Scan for the cell matching the given text and deliver its (x, y) coordinate at center. 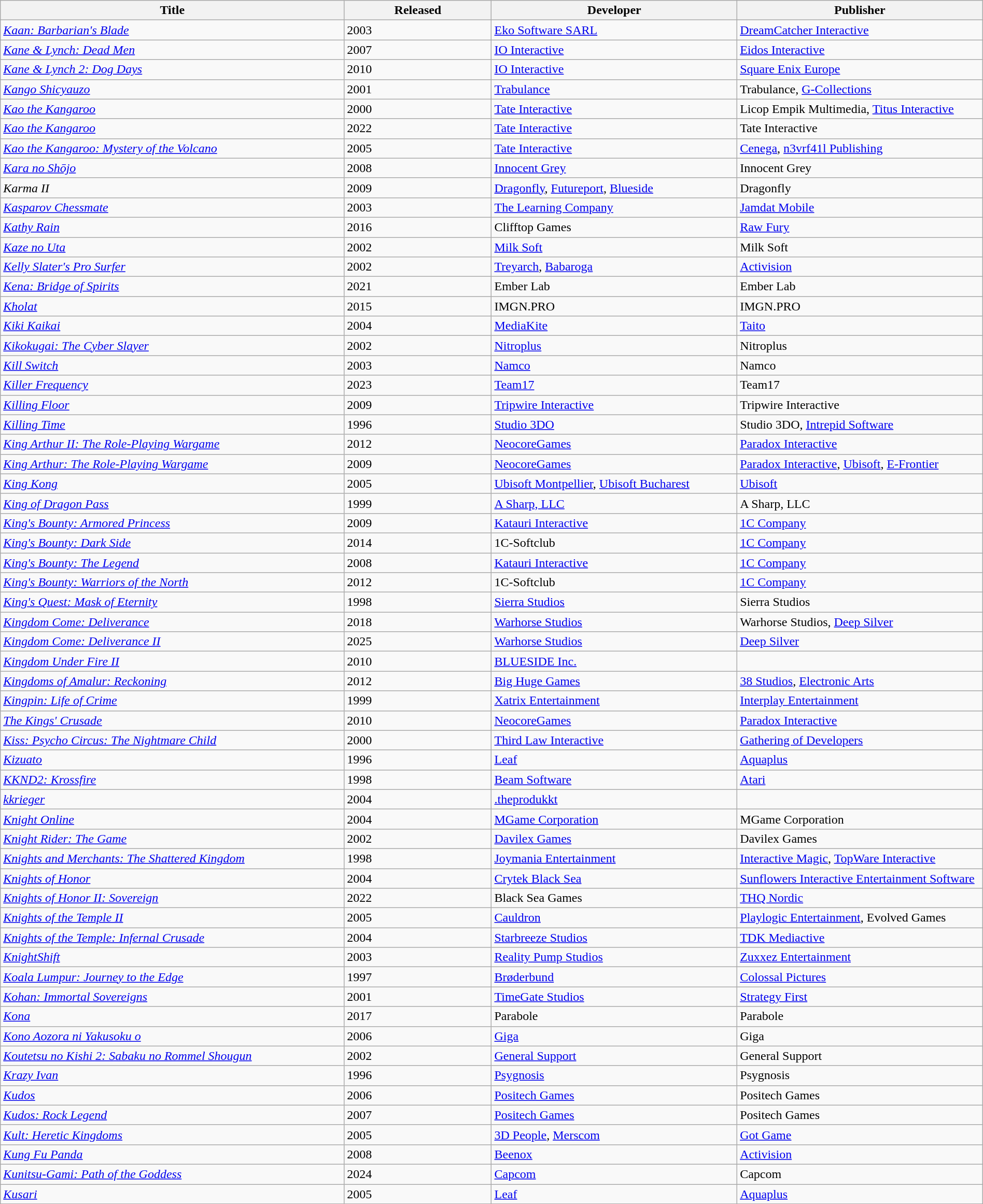
3D People, Merscom (614, 1135)
Kizuato (172, 760)
Kudos (172, 1095)
Kholat (172, 306)
BLUESIDE Inc. (614, 661)
Interplay Entertainment (860, 701)
Trabulance, G-Collections (860, 89)
Licop Empik Multimedia, Titus Interactive (860, 109)
Kango Shicyauzo (172, 89)
Studio 3DO, Intrepid Software (860, 424)
King of Dragon Pass (172, 503)
1997 (418, 977)
King Arthur II: The Role-Playing Wargame (172, 444)
Released (418, 10)
KKND2: Krossfire (172, 780)
Kono Aozora ni Yakusoku o (172, 1036)
Sunflowers Interactive Entertainment Software (860, 879)
2025 (418, 642)
The Kings' Crusade (172, 720)
Cauldron (614, 918)
Playlogic Entertainment, Evolved Games (860, 918)
Kingdom Under Fire II (172, 661)
Kane & Lynch 2: Dog Days (172, 69)
2024 (418, 1174)
Dragonfly, Futureport, Blueside (614, 188)
Eidos Interactive (860, 50)
Black Sea Games (614, 898)
Publisher (860, 10)
Jamdat Mobile (860, 207)
Knights of Honor II: Sovereign (172, 898)
King Kong (172, 484)
Killing Time (172, 424)
Knights of the Temple II (172, 918)
TDK Mediactive (860, 938)
Kathy Rain (172, 227)
King's Bounty: The Legend (172, 562)
2021 (418, 287)
Kiss: Psycho Circus: The Nightmare Child (172, 740)
MediaKite (614, 326)
2018 (418, 622)
Kelly Slater's Pro Surfer (172, 267)
2023 (418, 385)
Crytek Black Sea (614, 879)
Kane & Lynch: Dead Men (172, 50)
King's Quest: Mask of Eternity (172, 602)
Developer (614, 10)
Got Game (860, 1135)
Trabulance (614, 89)
Clifftop Games (614, 227)
Knights of the Temple: Infernal Crusade (172, 938)
Cenega, n3vrf41l Publishing (860, 148)
Kaan: Barbarian's Blade (172, 30)
Atari (860, 780)
Starbreeze Studios (614, 938)
Knight Rider: The Game (172, 839)
Warhorse Studios, Deep Silver (860, 622)
DreamCatcher Interactive (860, 30)
Kara no Shōjo (172, 168)
.theprodukkt (614, 799)
Kill Switch (172, 365)
Killer Frequency (172, 385)
Treyarch, Babaroga (614, 267)
Kunitsu-Gami: Path of the Goddess (172, 1174)
Eko Software SARL (614, 30)
Kikokugai: The Cyber Slayer (172, 346)
Killing Floor (172, 405)
Interactive Magic, TopWare Interactive (860, 858)
Brøderbund (614, 977)
Kingpin: Life of Crime (172, 701)
King's Bounty: Armored Princess (172, 523)
TimeGate Studios (614, 997)
Kingdoms of Amalur: Reckoning (172, 681)
Koutetsu no Kishi 2: Sabaku no Rommel Shougun (172, 1056)
2014 (418, 543)
2015 (418, 306)
Knights of Honor (172, 879)
Knights and Merchants: The Shattered Kingdom (172, 858)
Ubisoft (860, 484)
Big Huge Games (614, 681)
Reality Pump Studios (614, 957)
Title (172, 10)
King's Bounty: Dark Side (172, 543)
Beenox (614, 1154)
Karma II (172, 188)
King Arthur: The Role-Playing Wargame (172, 464)
Studio 3DO (614, 424)
Raw Fury (860, 227)
Kult: Heretic Kingdoms (172, 1135)
2017 (418, 1016)
Kudos: Rock Legend (172, 1115)
Kung Fu Panda (172, 1154)
Deep Silver (860, 642)
kkrieger (172, 799)
Kona (172, 1016)
Xatrix Entertainment (614, 701)
Paradox Interactive, Ubisoft, E-Frontier (860, 464)
King's Bounty: Warriors of the North (172, 583)
2016 (418, 227)
Zuxxez Entertainment (860, 957)
Kasparov Chessmate (172, 207)
Kaze no Uta (172, 247)
Taito (860, 326)
THQ Nordic (860, 898)
Kena: Bridge of Spirits (172, 287)
Ubisoft Montpellier, Ubisoft Bucharest (614, 484)
Knight Online (172, 819)
Beam Software (614, 780)
Gathering of Developers (860, 740)
Kusari (172, 1194)
Kingdom Come: Deliverance II (172, 642)
Koala Lumpur: Journey to the Edge (172, 977)
Strategy First (860, 997)
Colossal Pictures (860, 977)
38 Studios, Electronic Arts (860, 681)
Kao the Kangaroo: Mystery of the Volcano (172, 148)
Third Law Interactive (614, 740)
Square Enix Europe (860, 69)
Kohan: Immortal Sovereigns (172, 997)
Kiki Kaikai (172, 326)
The Learning Company (614, 207)
Dragonfly (860, 188)
Joymania Entertainment (614, 858)
Krazy Ivan (172, 1075)
KnightShift (172, 957)
Kingdom Come: Deliverance (172, 622)
